From the cell containing the given text, extract its center point as (X, Y) coordinate. 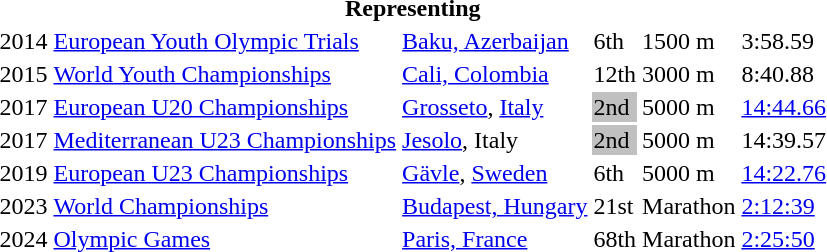
Budapest, Hungary (495, 206)
European Youth Olympic Trials (225, 41)
12th (615, 74)
1500 m (689, 41)
Mediterranean U23 Championships (225, 140)
Cali, Colombia (495, 74)
Jesolo, Italy (495, 140)
World Youth Championships (225, 74)
Grosseto, Italy (495, 107)
Gävle, Sweden (495, 173)
European U23 Championships (225, 173)
3000 m (689, 74)
21st (615, 206)
World Championships (225, 206)
European U20 Championships (225, 107)
Baku, Azerbaijan (495, 41)
Marathon (689, 206)
